Detect which cell encompasses the target text, then output its [x, y] center coordinate. 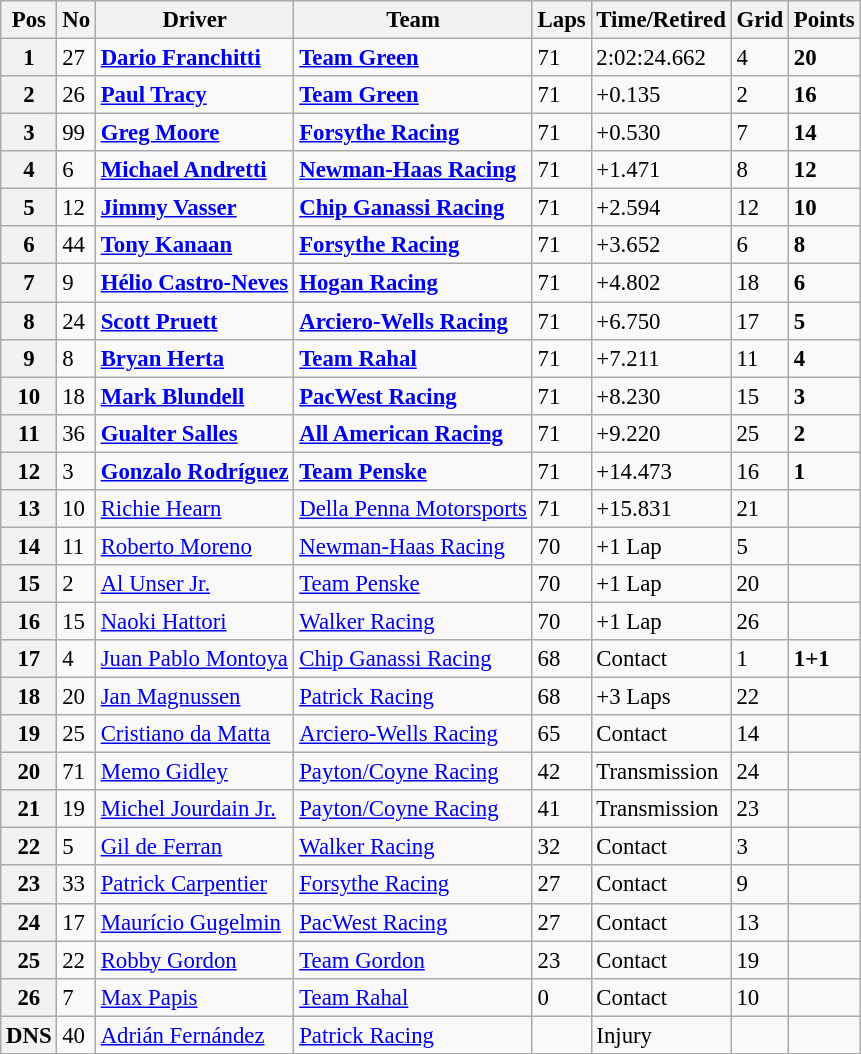
Adrián Fernández [194, 1035]
Pos [29, 20]
Tony Kanaan [194, 245]
42 [562, 772]
DNS [29, 1035]
Jimmy Vasser [194, 208]
Jan Magnussen [194, 697]
+7.211 [661, 358]
Mark Blundell [194, 396]
99 [76, 133]
Team [413, 20]
Della Penna Motorsports [413, 509]
40 [76, 1035]
Max Papis [194, 997]
Hogan Racing [413, 283]
1+1 [824, 659]
+8.230 [661, 396]
Memo Gidley [194, 772]
44 [76, 245]
Laps [562, 20]
Michael Andretti [194, 170]
36 [76, 433]
Roberto Moreno [194, 546]
Scott Pruett [194, 321]
+3 Laps [661, 697]
Greg Moore [194, 133]
Points [824, 20]
Al Unser Jr. [194, 584]
Robby Gordon [194, 960]
Time/Retired [661, 20]
Driver [194, 20]
+14.473 [661, 471]
33 [76, 885]
+4.802 [661, 283]
+2.594 [661, 208]
2:02:24.662 [661, 58]
Patrick Carpentier [194, 885]
+1.471 [661, 170]
+9.220 [661, 433]
+15.831 [661, 509]
+6.750 [661, 321]
32 [562, 847]
Team Gordon [413, 960]
Bryan Herta [194, 358]
All American Racing [413, 433]
No [76, 20]
Cristiano da Matta [194, 734]
Naoki Hattori [194, 621]
+0.135 [661, 95]
Richie Hearn [194, 509]
Gil de Ferran [194, 847]
Hélio Castro-Neves [194, 283]
Paul Tracy [194, 95]
Injury [661, 1035]
Gualter Salles [194, 433]
Michel Jourdain Jr. [194, 809]
41 [562, 809]
Dario Franchitti [194, 58]
Juan Pablo Montoya [194, 659]
Maurício Gugelmin [194, 922]
Grid [760, 20]
65 [562, 734]
Gonzalo Rodríguez [194, 471]
+0.530 [661, 133]
+3.652 [661, 245]
0 [562, 997]
